Capture the cell that displays the provided text and extract its [x, y] central coordinate. 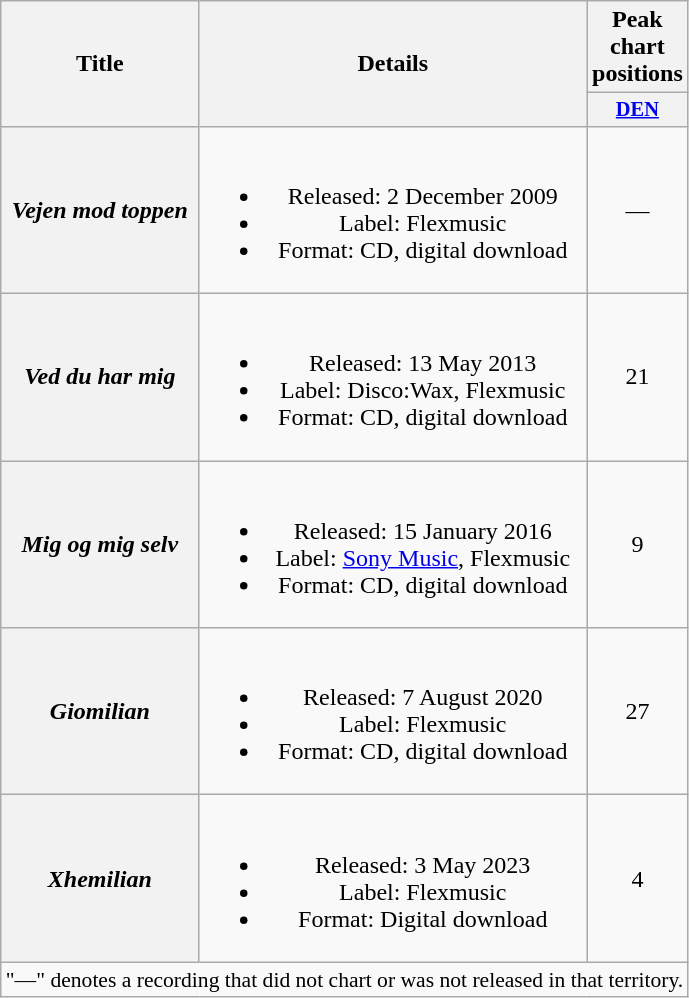
Peak chart positions [637, 47]
Released: 2 December 2009Label: FlexmusicFormat: CD, digital download [393, 210]
DEN [637, 110]
Giomilian [100, 712]
— [637, 210]
Released: 7 August 2020Label: FlexmusicFormat: CD, digital download [393, 712]
Released: 13 May 2013Label: Disco:Wax, FlexmusicFormat: CD, digital download [393, 378]
"—" denotes a recording that did not chart or was not released in that territory. [345, 980]
Mig og mig selv [100, 544]
27 [637, 712]
9 [637, 544]
Vejen mod toppen [100, 210]
Xhemilian [100, 878]
Released: 3 May 2023Label: FlexmusicFormat: Digital download [393, 878]
Title [100, 64]
Ved du har mig [100, 378]
Details [393, 64]
21 [637, 378]
Released: 15 January 2016Label: Sony Music, FlexmusicFormat: CD, digital download [393, 544]
4 [637, 878]
